Find where the given text appears and provide that cell's center as [X, Y] coordinate. 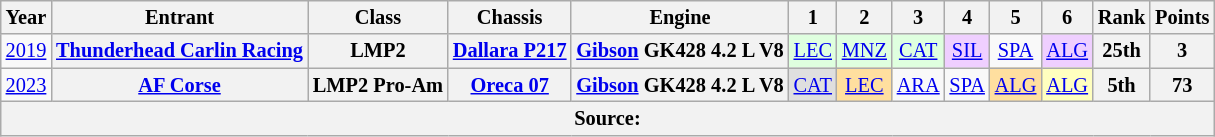
5 [1016, 17]
Points [1182, 17]
Year [26, 17]
2019 [26, 51]
2 [864, 17]
Dallara P217 [510, 51]
Engine [680, 17]
73 [1182, 85]
Thunderhead Carlin Racing [180, 51]
Rank [1122, 17]
SIL [968, 51]
LMP2 Pro-Am [378, 85]
LMP2 [378, 51]
Class [378, 17]
25th [1122, 51]
AF Corse [180, 85]
5th [1122, 85]
4 [968, 17]
Oreca 07 [510, 85]
1 [813, 17]
ARA [918, 85]
6 [1067, 17]
Entrant [180, 17]
Chassis [510, 17]
MNZ [864, 51]
2023 [26, 85]
Source: [608, 118]
